Locate the cell with the specified text and output its (X, Y) center coordinate. 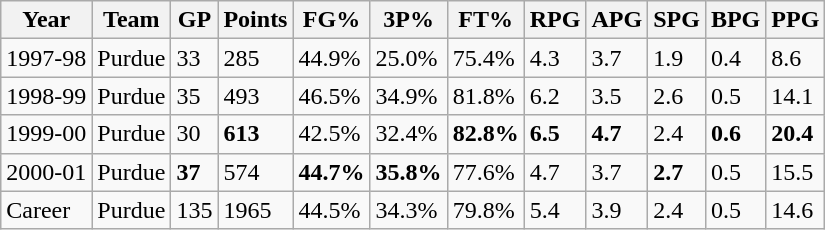
79.8% (486, 210)
1.9 (677, 58)
35.8% (408, 172)
Points (256, 20)
4.3 (555, 58)
0.6 (735, 134)
135 (194, 210)
RPG (555, 20)
77.6% (486, 172)
8.6 (796, 58)
81.8% (486, 96)
5.4 (555, 210)
APG (617, 20)
6.2 (555, 96)
42.5% (332, 134)
574 (256, 172)
BPG (735, 20)
35 (194, 96)
33 (194, 58)
2.6 (677, 96)
44.7% (332, 172)
14.1 (796, 96)
46.5% (332, 96)
FG% (332, 20)
2.7 (677, 172)
FT% (486, 20)
34.3% (408, 210)
1965 (256, 210)
30 (194, 134)
15.5 (796, 172)
14.6 (796, 210)
SPG (677, 20)
34.9% (408, 96)
3.5 (617, 96)
2000-01 (46, 172)
Team (132, 20)
0.4 (735, 58)
Career (46, 210)
493 (256, 96)
613 (256, 134)
Year (46, 20)
1999-00 (46, 134)
20.4 (796, 134)
82.8% (486, 134)
GP (194, 20)
44.5% (332, 210)
3.9 (617, 210)
1997-98 (46, 58)
32.4% (408, 134)
6.5 (555, 134)
285 (256, 58)
1998-99 (46, 96)
44.9% (332, 58)
3P% (408, 20)
75.4% (486, 58)
25.0% (408, 58)
PPG (796, 20)
37 (194, 172)
